Capture the cell that displays the provided text and extract its (X, Y) central coordinate. 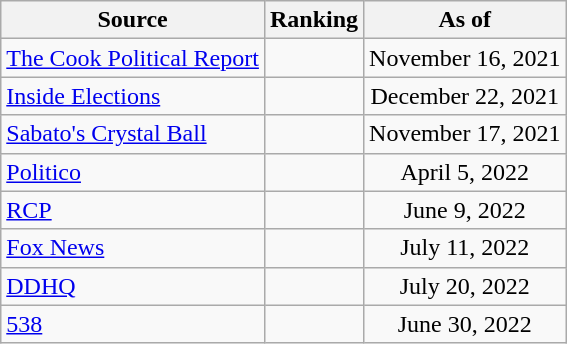
As of (465, 20)
June 30, 2022 (465, 324)
November 16, 2021 (465, 58)
April 5, 2022 (465, 172)
RCP (133, 210)
538 (133, 324)
Fox News (133, 248)
Inside Elections (133, 96)
Source (133, 20)
June 9, 2022 (465, 210)
DDHQ (133, 286)
November 17, 2021 (465, 134)
December 22, 2021 (465, 96)
The Cook Political Report (133, 58)
Ranking (314, 20)
July 11, 2022 (465, 248)
July 20, 2022 (465, 286)
Politico (133, 172)
Sabato's Crystal Ball (133, 134)
